Return (X, Y) of the center of cell containing provided text 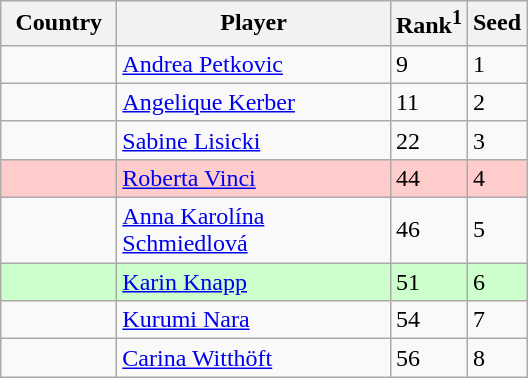
54 (428, 320)
11 (428, 102)
Anna Karolína Schmiedlová (254, 230)
5 (496, 230)
Angelique Kerber (254, 102)
44 (428, 178)
22 (428, 140)
Kurumi Nara (254, 320)
6 (496, 282)
7 (496, 320)
9 (428, 64)
Carina Witthöft (254, 358)
Roberta Vinci (254, 178)
Andrea Petkovic (254, 64)
56 (428, 358)
46 (428, 230)
Karin Knapp (254, 282)
Player (254, 24)
8 (496, 358)
Rank1 (428, 24)
Sabine Lisicki (254, 140)
51 (428, 282)
4 (496, 178)
1 (496, 64)
2 (496, 102)
3 (496, 140)
Country (59, 24)
Seed (496, 24)
